Identify which cell holds the provided text, then report its [x, y] central coordinate. 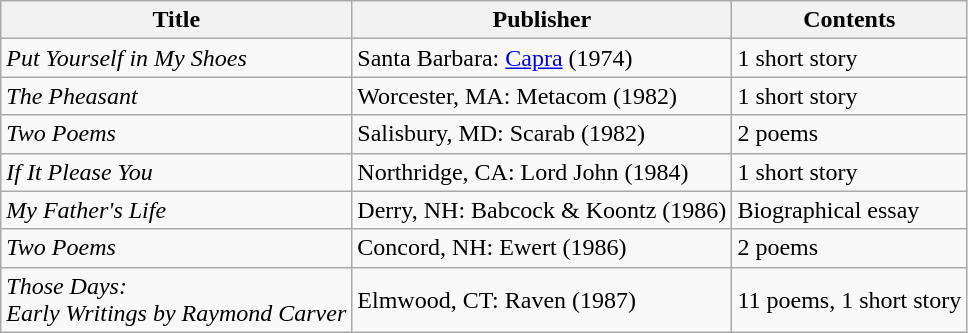
The Pheasant [176, 96]
Publisher [542, 20]
Contents [850, 20]
My Father's Life [176, 210]
Worcester, MA: Metacom (1982) [542, 96]
Biographical essay [850, 210]
Derry, NH: Babcock & Koontz (1986) [542, 210]
Santa Barbara: Capra (1974) [542, 58]
Concord, NH: Ewert (1986) [542, 248]
Northridge, CA: Lord John (1984) [542, 172]
Put Yourself in My Shoes [176, 58]
Elmwood, CT: Raven (1987) [542, 300]
If It Please You [176, 172]
11 poems, 1 short story [850, 300]
Salisbury, MD: Scarab (1982) [542, 134]
Title [176, 20]
Those Days:Early Writings by Raymond Carver [176, 300]
